Search for the cell housing the specified text and yield its (x, y) center coordinate. 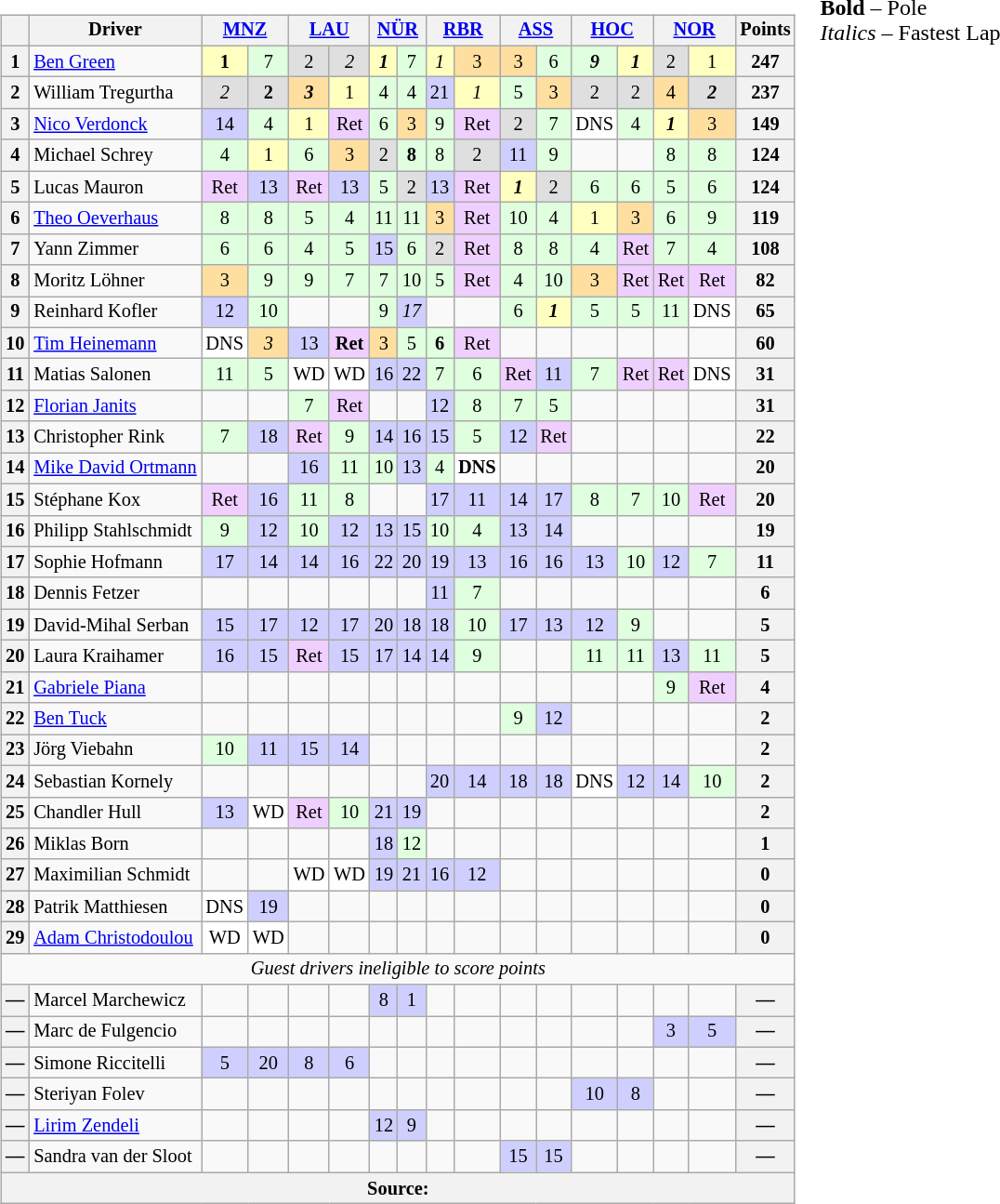
Nico Verdonck (115, 125)
Reinhard Kofler (115, 312)
Marcel Marchewicz (115, 1000)
82 (765, 281)
Miklas Born (115, 844)
Laura Kraihamer (115, 656)
Jörg Viebahn (115, 750)
Adam Christodoulou (115, 938)
Ben Green (115, 61)
Sandra van der Sloot (115, 1157)
Ben Tuck (115, 719)
Stéphane Kox (115, 499)
Tim Heinemann (115, 343)
LAU (329, 31)
ASS (536, 31)
Philipp Stahlschmidt (115, 531)
108 (765, 249)
Chandler Hull (115, 813)
HOC (612, 31)
Dennis Fetzer (115, 593)
David-Mihal Serban (115, 625)
24 (15, 781)
NÜR (398, 31)
29 (15, 938)
MNZ (245, 31)
119 (765, 218)
Source: (398, 1188)
Guest drivers ineligible to score points (398, 969)
28 (15, 906)
Yann Zimmer (115, 249)
247 (765, 61)
149 (765, 125)
William Tregurtha (115, 93)
Maximilian Schmidt (115, 875)
Gabriele Piana (115, 687)
Marc de Fulgencio (115, 1032)
Sophie Hofmann (115, 562)
RBR (463, 31)
237 (765, 93)
25 (15, 813)
Patrik Matthiesen (115, 906)
26 (15, 844)
Simone Riccitelli (115, 1063)
Points (765, 31)
Lucas Mauron (115, 187)
Lirim Zendeli (115, 1126)
Sebastian Kornely (115, 781)
Driver (115, 31)
Moritz Löhner (115, 281)
65 (765, 312)
27 (15, 875)
60 (765, 343)
NOR (694, 31)
Christopher Rink (115, 437)
Steriyan Folev (115, 1094)
Matias Salonen (115, 375)
23 (15, 750)
Theo Oeverhaus (115, 218)
Florian Janits (115, 406)
Michael Schrey (115, 155)
Mike David Ortmann (115, 469)
